Find where the given text appears and provide that cell's center as [x, y] coordinate. 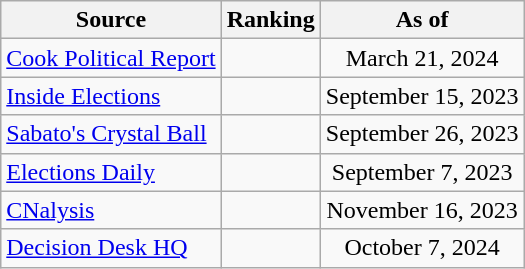
Decision Desk HQ [111, 248]
March 21, 2024 [422, 58]
CNalysis [111, 210]
Source [111, 20]
September 26, 2023 [422, 134]
Ranking [270, 20]
November 16, 2023 [422, 210]
Cook Political Report [111, 58]
As of [422, 20]
September 15, 2023 [422, 96]
September 7, 2023 [422, 172]
Sabato's Crystal Ball [111, 134]
Elections Daily [111, 172]
Inside Elections [111, 96]
October 7, 2024 [422, 248]
